Extract the (X, Y) coordinate from the center of the cell holding the provided text.  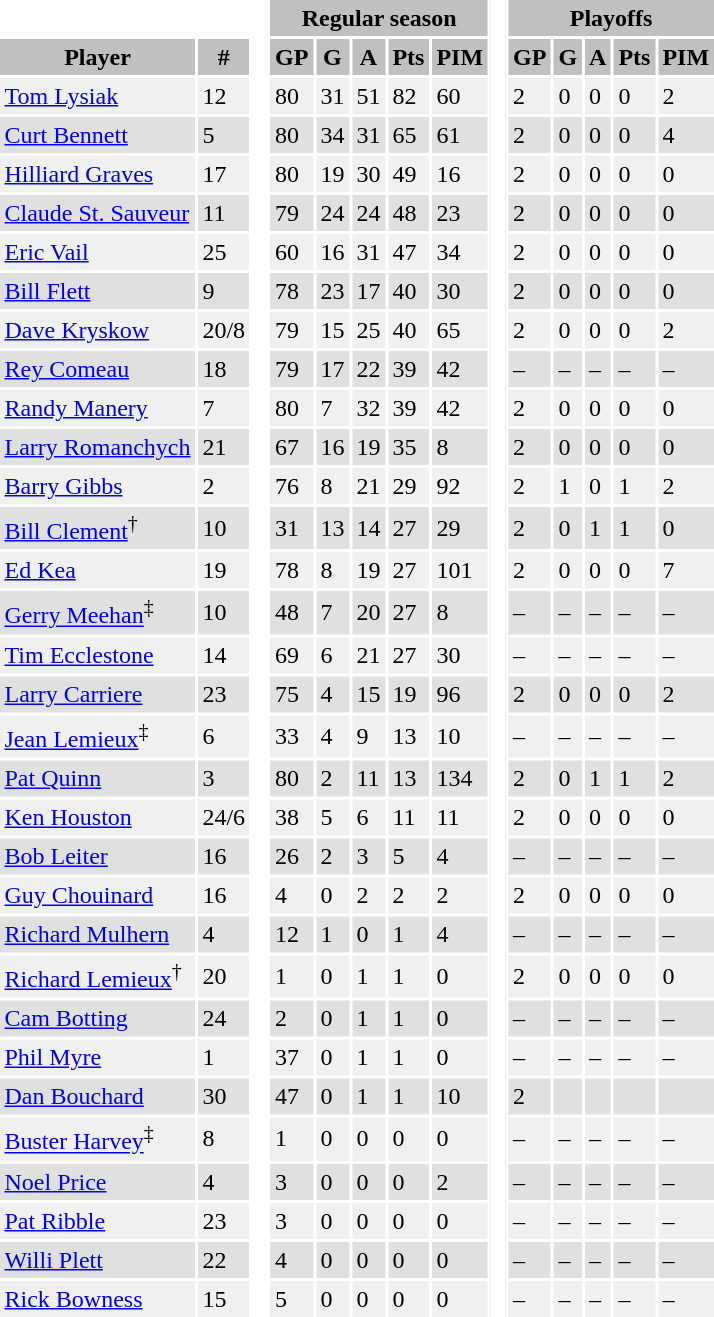
Player (98, 57)
Cam Botting (98, 1019)
Bill Clement† (98, 528)
Randy Manery (98, 408)
Dave Kryskow (98, 330)
Gerry Meehan‡ (98, 612)
# (224, 57)
67 (292, 447)
32 (368, 408)
Hilliard Graves (98, 174)
Rey Comeau (98, 369)
Ken Houston (98, 817)
Dan Bouchard (98, 1097)
35 (408, 447)
Claude St. Sauveur (98, 213)
Ed Kea (98, 570)
Bob Leiter (98, 856)
37 (292, 1058)
51 (368, 96)
18 (224, 369)
75 (292, 694)
Barry Gibbs (98, 486)
Regular season (380, 18)
26 (292, 856)
Rick Bowness (98, 1298)
Richard Mulhern (98, 934)
76 (292, 486)
101 (460, 570)
Phil Myre (98, 1058)
Buster Harvey‡ (98, 1139)
Eric Vail (98, 252)
24/6 (224, 817)
33 (292, 736)
Richard Lemieux† (98, 976)
49 (408, 174)
92 (460, 486)
Curt Bennett (98, 135)
20/8 (224, 330)
Pat Ribble (98, 1220)
61 (460, 135)
Larry Carriere (98, 694)
Pat Quinn (98, 778)
Tim Ecclestone (98, 655)
Guy Chouinard (98, 895)
Noel Price (98, 1181)
134 (460, 778)
38 (292, 817)
69 (292, 655)
Willi Plett (98, 1259)
Playoffs (612, 18)
82 (408, 96)
Larry Romanchych (98, 447)
Jean Lemieux‡ (98, 736)
96 (460, 694)
Bill Flett (98, 291)
Tom Lysiak (98, 96)
